Return the [x, y] coordinate for the center point of the cell that contains the specified text.  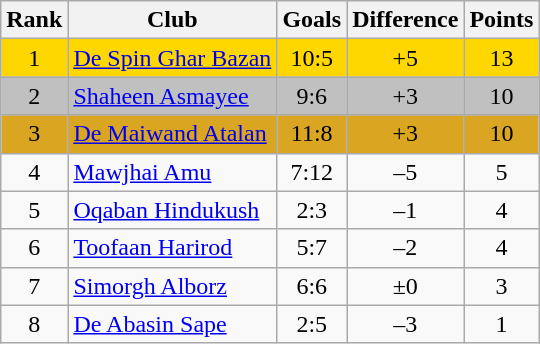
2:3 [312, 210]
2 [34, 96]
7:12 [312, 172]
5:7 [312, 248]
–3 [406, 324]
±0 [406, 286]
De Spin Ghar Bazan [172, 58]
Goals [312, 20]
–2 [406, 248]
6 [34, 248]
9:6 [312, 96]
13 [502, 58]
11:8 [312, 134]
Mawjhai Amu [172, 172]
Club [172, 20]
10:5 [312, 58]
7 [34, 286]
Shaheen Asmayee [172, 96]
De Maiwand Atalan [172, 134]
De Abasin Sape [172, 324]
–1 [406, 210]
Points [502, 20]
6:6 [312, 286]
Difference [406, 20]
+5 [406, 58]
Oqaban Hindukush [172, 210]
2:5 [312, 324]
8 [34, 324]
Simorgh Alborz [172, 286]
Rank [34, 20]
Toofaan Harirod [172, 248]
–5 [406, 172]
